Output the (X, Y) coordinate of the center of the cell containing the given text.  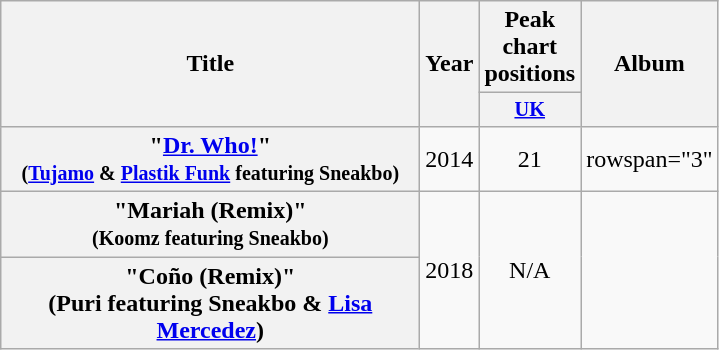
rowspan="3" (650, 158)
2018 (450, 270)
"Dr. Who!"(Tujamo & Plastik Funk featuring Sneakbo) (210, 158)
2014 (450, 158)
21 (530, 158)
Album (650, 64)
Peak chart positions (530, 47)
N/A (530, 270)
UK (530, 110)
"Mariah (Remix)"(Koomz featuring Sneakbo) (210, 224)
"Coño (Remix)"(Puri featuring Sneakbo & Lisa Mercedez) (210, 303)
Year (450, 64)
Title (210, 64)
